Identify which cell holds the provided text, then report its (x, y) central coordinate. 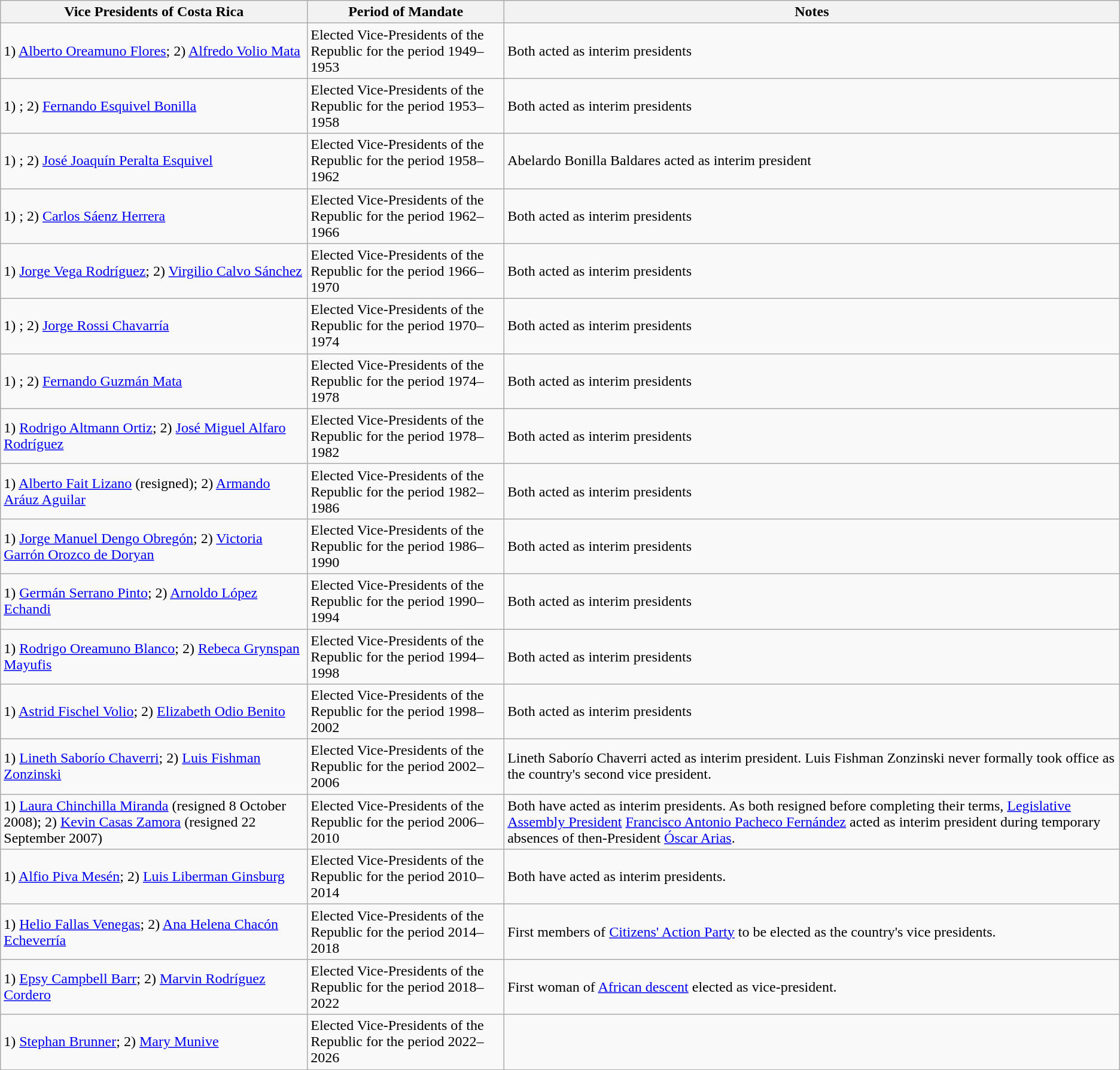
Vice Presidents of Costa Rica (154, 12)
1) Lineth Saborío Chaverri; 2) Luis Fishman Zonzinski (154, 767)
Abelardo Bonilla Baldares acted as interim president (812, 161)
Elected Vice-Presidents of the Republic for the period 1982–1986 (406, 491)
Elected Vice-Presidents of the Republic for the period 1966–1970 (406, 271)
Elected Vice-Presidents of the Republic for the period 1958–1962 (406, 161)
Elected Vice-Presidents of the Republic for the period 1953–1958 (406, 106)
Elected Vice-Presidents of the Republic for the period 1990–1994 (406, 601)
Elected Vice-Presidents of the Republic for the period 1978–1982 (406, 436)
1) Laura Chinchilla Miranda (resigned 8 October 2008); 2) Kevin Casas Zamora (resigned 22 September 2007) (154, 822)
Elected Vice-Presidents of the Republic for the period 1994–1998 (406, 657)
Elected Vice-Presidents of the Republic for the period 1970–1974 (406, 326)
Elected Vice-Presidents of the Republic for the period 1998–2002 (406, 712)
1) ; 2) Fernando Guzmán Mata (154, 381)
Notes (812, 12)
1) ; 2) José Joaquín Peralta Esquivel (154, 161)
1) Helio Fallas Venegas; 2) Ana Helena Chacón Echeverría (154, 932)
Period of Mandate (406, 12)
Elected Vice-Presidents of the Republic for the period 1962–1966 (406, 216)
Elected Vice-Presidents of the Republic for the period 2010–2014 (406, 877)
1) Rodrigo Oreamuno Blanco; 2) Rebeca Grynspan Mayufis (154, 657)
1) Epsy Campbell Barr; 2) Marvin Rodríguez Cordero (154, 987)
1) Rodrigo Altmann Ortiz; 2) José Miguel Alfaro Rodríguez (154, 436)
Elected Vice-Presidents of the Republic for the period 2018–2022 (406, 987)
1) Alberto Fait Lizano (resigned); 2) Armando Aráuz Aguilar (154, 491)
Elected Vice-Presidents of the Republic for the period 1986–1990 (406, 546)
1) Astrid Fischel Volio; 2) Elizabeth Odio Benito (154, 712)
Elected Vice-Presidents of the Republic for the period 2002–2006 (406, 767)
Elected Vice-Presidents of the Republic for the period 2014–2018 (406, 932)
Elected Vice-Presidents of the Republic for the period 2006–2010 (406, 822)
Both have acted as interim presidents. (812, 877)
First members of Citizens' Action Party to be elected as the country's vice presidents. (812, 932)
Elected Vice-Presidents of the Republic for the period 1949–1953 (406, 51)
1) Germán Serrano Pinto; 2) Arnoldo López Echandi (154, 601)
Lineth Saborío Chaverri acted as interim president. Luis Fishman Zonzinski never formally took office as the country's second vice president. (812, 767)
1) Jorge Manuel Dengo Obregón; 2) Victoria Garrón Orozco de Doryan (154, 546)
Elected Vice-Presidents of the Republic for the period 1974–1978 (406, 381)
First woman of African descent elected as vice-president. (812, 987)
Elected Vice-Presidents of the Republic for the period 2022–2026 (406, 1042)
1) ; 2) Carlos Sáenz Herrera (154, 216)
1) ; 2) Jorge Rossi Chavarría (154, 326)
1) Alfio Piva Mesén; 2) Luis Liberman Ginsburg (154, 877)
1) Stephan Brunner; 2) Mary Munive (154, 1042)
1) Alberto Oreamuno Flores; 2) Alfredo Volio Mata (154, 51)
1) ; 2) Fernando Esquivel Bonilla (154, 106)
1) Jorge Vega Rodríguez; 2) Virgilio Calvo Sánchez (154, 271)
